Return the [X, Y] coordinate for the center point of the cell that contains the specified text.  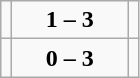
0 – 3 [70, 58]
1 – 3 [70, 20]
